Extract the (x, y) coordinate from the center of the cell holding the provided text.  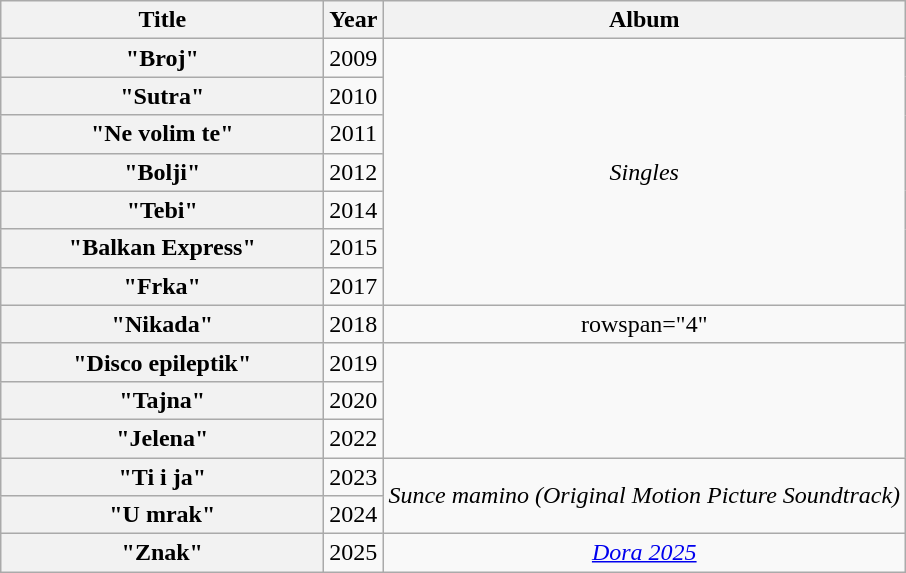
Title (162, 20)
2023 (354, 477)
2019 (354, 362)
2024 (354, 515)
"Tajna" (162, 400)
"Ne volim te" (162, 134)
"Jelena" (162, 438)
2020 (354, 400)
2009 (354, 58)
"Nikada" (162, 324)
"U mrak" (162, 515)
"Sutra" (162, 96)
"Tebi" (162, 210)
2022 (354, 438)
"Znak" (162, 553)
Dora 2025 (644, 553)
2014 (354, 210)
"Frka" (162, 286)
"Broj" (162, 58)
2017 (354, 286)
2015 (354, 248)
"Bolji" (162, 172)
Sunce mamino (Original Motion Picture Soundtrack) (644, 496)
Singles (644, 172)
Album (644, 20)
2012 (354, 172)
Year (354, 20)
"Balkan Express" (162, 248)
2025 (354, 553)
"Disco epileptik" (162, 362)
"Ti i ja" (162, 477)
2011 (354, 134)
2018 (354, 324)
2010 (354, 96)
rowspan="4" (644, 324)
